Return (x, y) of the center of cell containing provided text 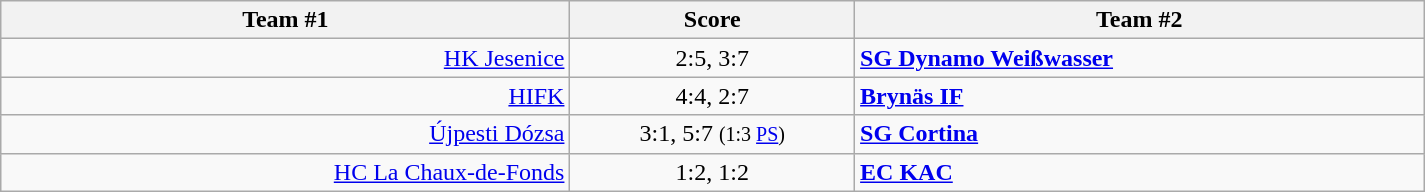
HIFK (286, 96)
1:2, 1:2 (712, 172)
3:1, 5:7 (1:3 PS) (712, 134)
4:4, 2:7 (712, 96)
SG Dynamo Weißwasser (1140, 58)
Brynäs IF (1140, 96)
HC La Chaux-de-Fonds (286, 172)
Score (712, 20)
2:5, 3:7 (712, 58)
SG Cortina (1140, 134)
Team #1 (286, 20)
HK Jesenice (286, 58)
EC KAC (1140, 172)
Újpesti Dózsa (286, 134)
Team #2 (1140, 20)
